For the text-containing cell, return its midpoint in [X, Y] coordinate format. 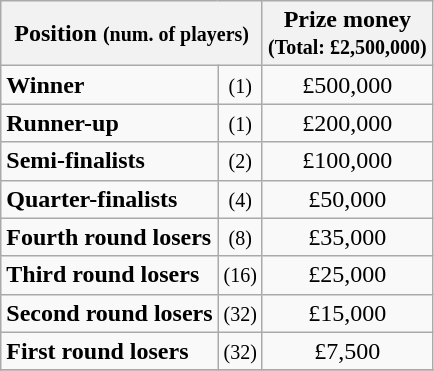
First round losers [110, 351]
Fourth round losers [110, 237]
£50,000 [347, 199]
Semi-finalists [110, 161]
Second round losers [110, 313]
(2) [240, 161]
(16) [240, 275]
£15,000 [347, 313]
£25,000 [347, 275]
(8) [240, 237]
(4) [240, 199]
Third round losers [110, 275]
Quarter-finalists [110, 199]
£100,000 [347, 161]
£35,000 [347, 237]
£500,000 [347, 85]
Winner [110, 85]
Runner-up [110, 123]
£200,000 [347, 123]
Prize money(Total: £2,500,000) [347, 34]
Position (num. of players) [132, 34]
£7,500 [347, 351]
